Scan for the cell matching the given text and deliver its (X, Y) coordinate at center. 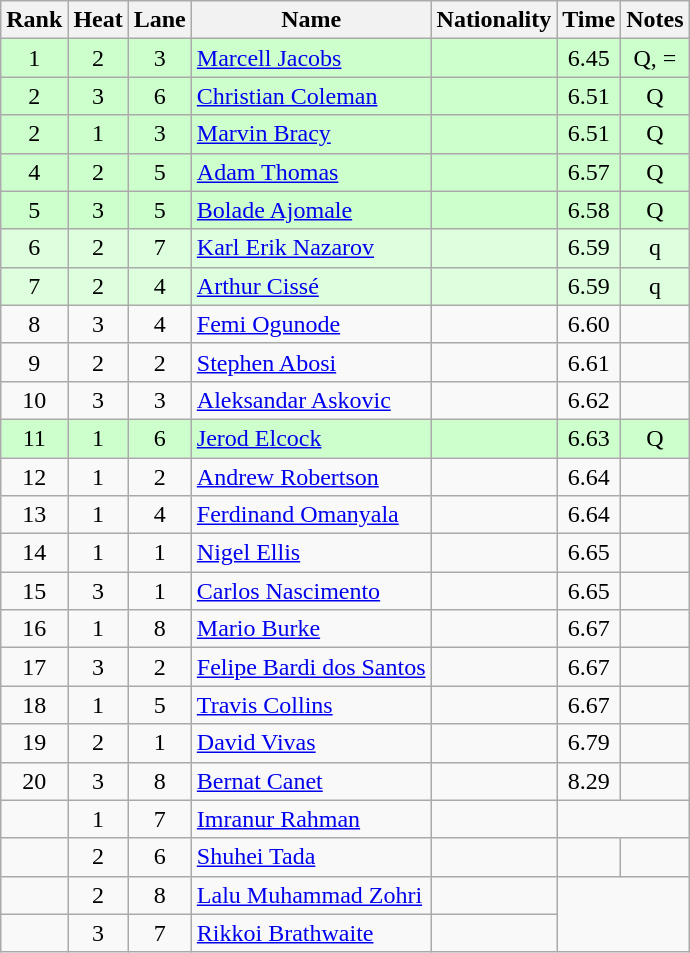
Heat (98, 20)
Stephen Abosi (311, 362)
Lane (160, 20)
9 (34, 362)
Rank (34, 20)
10 (34, 400)
17 (34, 667)
Femi Ogunode (311, 324)
Mario Burke (311, 629)
Imranur Rahman (311, 819)
11 (34, 438)
Felipe Bardi dos Santos (311, 667)
6.45 (589, 58)
Marvin Bracy (311, 134)
6.62 (589, 400)
Carlos Nascimento (311, 591)
Nationality (494, 20)
Q, = (655, 58)
6.58 (589, 210)
14 (34, 553)
Nigel Ellis (311, 553)
Bernat Canet (311, 781)
Adam Thomas (311, 172)
12 (34, 477)
Time (589, 20)
Ferdinand Omanyala (311, 515)
Aleksandar Askovic (311, 400)
Karl Erik Nazarov (311, 248)
6.61 (589, 362)
Lalu Muhammad Zohri (311, 895)
Marcell Jacobs (311, 58)
Notes (655, 20)
18 (34, 705)
6.63 (589, 438)
6.57 (589, 172)
19 (34, 743)
6.79 (589, 743)
Shuhei Tada (311, 857)
6.60 (589, 324)
Christian Coleman (311, 96)
Arthur Cissé (311, 286)
8.29 (589, 781)
Bolade Ajomale (311, 210)
16 (34, 629)
15 (34, 591)
Jerod Elcock (311, 438)
Name (311, 20)
Andrew Robertson (311, 477)
Rikkoi Brathwaite (311, 933)
David Vivas (311, 743)
20 (34, 781)
Travis Collins (311, 705)
13 (34, 515)
